Pinpoint the cell where the given text exists, returning its (x, y) midpoint coordinate. 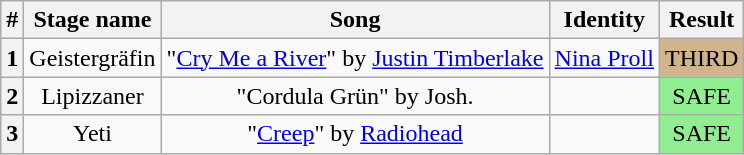
2 (12, 96)
Song (355, 20)
3 (12, 134)
Yeti (92, 134)
Identity (604, 20)
THIRD (701, 58)
Lipizzaner (92, 96)
"Cordula Grün" by Josh. (355, 96)
Geistergräfin (92, 58)
Nina Proll (604, 58)
Stage name (92, 20)
"Cry Me a River" by Justin Timberlake (355, 58)
# (12, 20)
1 (12, 58)
"Creep" by Radiohead (355, 134)
Result (701, 20)
